Pinpoint the cell where the given text exists, returning its [x, y] midpoint coordinate. 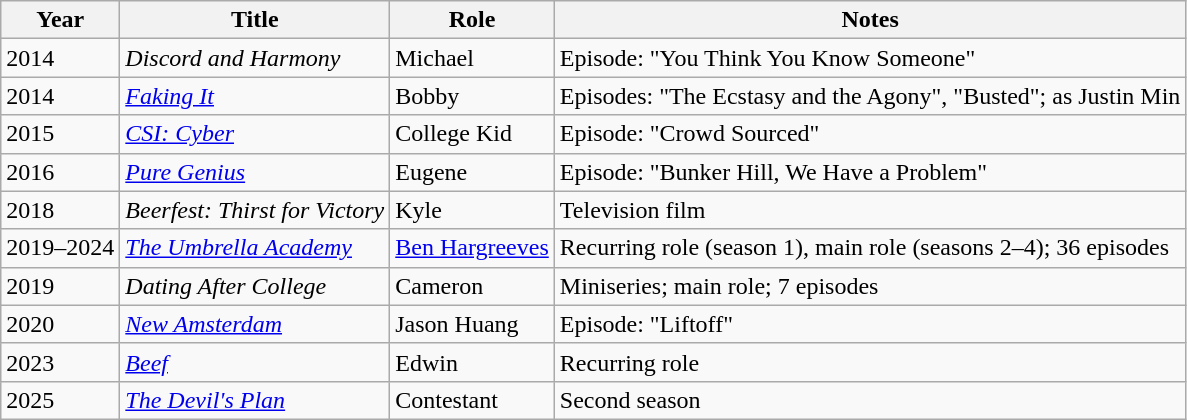
Role [472, 20]
Episode: "You Think You Know Someone" [870, 58]
Television film [870, 210]
2015 [60, 134]
2025 [60, 400]
Bobby [472, 96]
Edwin [472, 362]
Discord and Harmony [255, 58]
Miniseries; main role; 7 episodes [870, 286]
Faking It [255, 96]
Notes [870, 20]
2023 [60, 362]
2019–2024 [60, 248]
Pure Genius [255, 172]
Episode: "Liftoff" [870, 324]
Episode: "Bunker Hill, We Have a Problem" [870, 172]
The Umbrella Academy [255, 248]
Cameron [472, 286]
Recurring role (season 1), main role (seasons 2–4); 36 episodes [870, 248]
College Kid [472, 134]
Title [255, 20]
Kyle [472, 210]
Michael [472, 58]
2019 [60, 286]
Recurring role [870, 362]
2020 [60, 324]
CSI: Cyber [255, 134]
Episodes: "The Ecstasy and the Agony", "Busted"; as Justin Min [870, 96]
Beerfest: Thirst for Victory [255, 210]
The Devil's Plan [255, 400]
Dating After College [255, 286]
Eugene [472, 172]
Ben Hargreeves [472, 248]
Contestant [472, 400]
New Amsterdam [255, 324]
Jason Huang [472, 324]
2016 [60, 172]
Year [60, 20]
Episode: "Crowd Sourced" [870, 134]
2018 [60, 210]
Beef [255, 362]
Second season [870, 400]
